Return the (x, y) coordinate for the center point of the cell that contains the specified text.  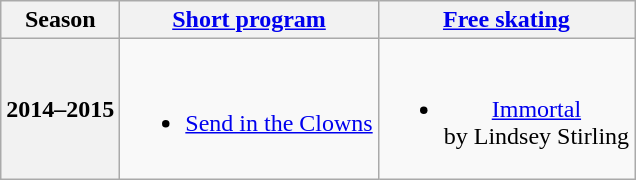
Send in the Clowns (249, 109)
Immortal by Lindsey Stirling (506, 109)
2014–2015 (60, 109)
Season (60, 20)
Free skating (506, 20)
Short program (249, 20)
